Capture the cell that displays the provided text and extract its (x, y) central coordinate. 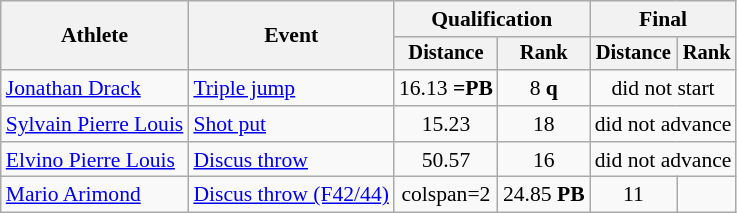
Jonathan Drack (95, 88)
15.23 (446, 124)
Elvino Pierre Louis (95, 160)
Final (664, 19)
11 (634, 195)
did not start (664, 88)
Athlete (95, 36)
24.85 PB (544, 195)
Sylvain Pierre Louis (95, 124)
16.13 =PB (446, 88)
Mario Arimond (95, 195)
16 (544, 160)
Discus throw (291, 160)
Shot put (291, 124)
Event (291, 36)
8 q (544, 88)
Discus throw (F42/44) (291, 195)
Qualification (492, 19)
18 (544, 124)
colspan=2 (446, 195)
50.57 (446, 160)
Triple jump (291, 88)
